Scan for the cell matching the given text and deliver its [x, y] coordinate at center. 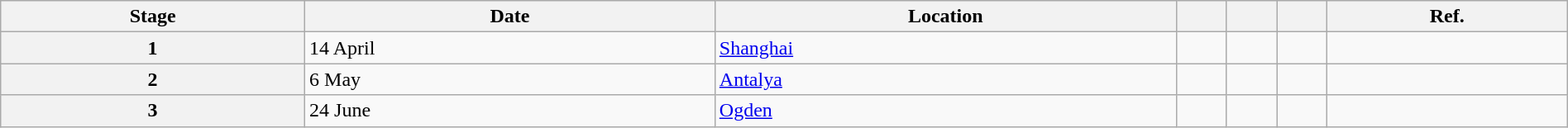
14 April [510, 48]
Shanghai [945, 48]
1 [153, 48]
24 June [510, 111]
Ogden [945, 111]
Antalya [945, 79]
2 [153, 79]
Location [945, 17]
6 May [510, 79]
Ref. [1447, 17]
Stage [153, 17]
Date [510, 17]
3 [153, 111]
